Search for the cell housing the specified text and yield its (X, Y) center coordinate. 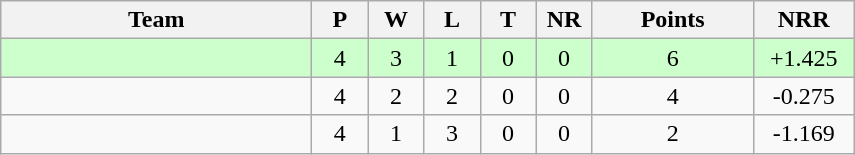
-0.275 (804, 96)
Team (156, 20)
T (508, 20)
-1.169 (804, 134)
NRR (804, 20)
L (452, 20)
W (396, 20)
Points (672, 20)
NR (564, 20)
6 (672, 58)
P (340, 20)
+1.425 (804, 58)
